Find where the given text appears and provide that cell's center as (X, Y) coordinate. 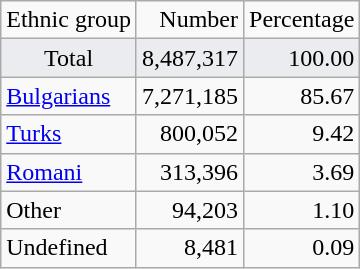
1.10 (302, 210)
800,052 (190, 134)
94,203 (190, 210)
313,396 (190, 172)
9.42 (302, 134)
8,487,317 (190, 58)
Undefined (69, 248)
Turks (69, 134)
Romani (69, 172)
Percentage (302, 20)
Other (69, 210)
Number (190, 20)
Bulgarians (69, 96)
3.69 (302, 172)
Ethnic group (69, 20)
8,481 (190, 248)
0.09 (302, 248)
7,271,185 (190, 96)
100.00 (302, 58)
85.67 (302, 96)
Total (69, 58)
